Search for the cell housing the specified text and yield its (X, Y) center coordinate. 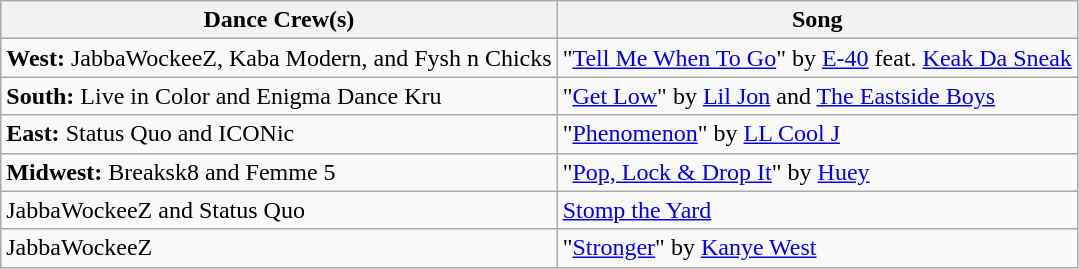
Dance Crew(s) (279, 20)
JabbaWockeeZ (279, 248)
West: JabbaWockeeZ, Kaba Modern, and Fysh n Chicks (279, 58)
"Tell Me When To Go" by E-40 feat. Keak Da Sneak (817, 58)
"Pop, Lock & Drop It" by Huey (817, 172)
South: Live in Color and Enigma Dance Kru (279, 96)
JabbaWockeeZ and Status Quo (279, 210)
"Get Low" by Lil Jon and The Eastside Boys (817, 96)
Stomp the Yard (817, 210)
Midwest: Breaksk8 and Femme 5 (279, 172)
East: Status Quo and ICONic (279, 134)
"Phenomenon" by LL Cool J (817, 134)
Song (817, 20)
"Stronger" by Kanye West (817, 248)
